Extract the [x, y] coordinate from the center of the cell holding the provided text.  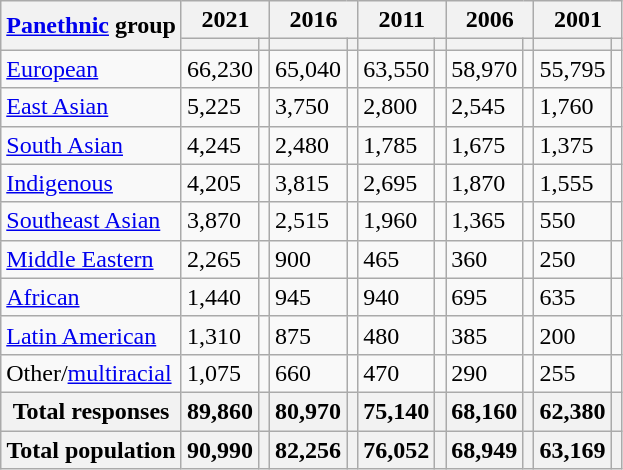
200 [572, 335]
80,970 [308, 411]
1,760 [572, 107]
635 [572, 297]
470 [396, 373]
385 [484, 335]
1,675 [484, 145]
360 [484, 259]
900 [308, 259]
Southeast Asian [92, 221]
89,860 [220, 411]
945 [308, 297]
82,256 [308, 449]
660 [308, 373]
2,515 [308, 221]
1,365 [484, 221]
2,545 [484, 107]
2011 [402, 20]
Panethnic group [92, 26]
Latin American [92, 335]
68,160 [484, 411]
1,555 [572, 183]
1,075 [220, 373]
2006 [490, 20]
Total responses [92, 411]
250 [572, 259]
65,040 [308, 69]
1,785 [396, 145]
3,870 [220, 221]
South Asian [92, 145]
255 [572, 373]
695 [484, 297]
550 [572, 221]
European [92, 69]
1,870 [484, 183]
66,230 [220, 69]
Middle Eastern [92, 259]
90,990 [220, 449]
875 [308, 335]
63,550 [396, 69]
3,750 [308, 107]
Other/multiracial [92, 373]
African [92, 297]
2,695 [396, 183]
63,169 [572, 449]
2,480 [308, 145]
2,800 [396, 107]
62,380 [572, 411]
4,205 [220, 183]
3,815 [308, 183]
290 [484, 373]
940 [396, 297]
480 [396, 335]
East Asian [92, 107]
2,265 [220, 259]
5,225 [220, 107]
55,795 [572, 69]
1,440 [220, 297]
465 [396, 259]
Indigenous [92, 183]
1,960 [396, 221]
68,949 [484, 449]
2016 [314, 20]
58,970 [484, 69]
2021 [225, 20]
2001 [578, 20]
75,140 [396, 411]
1,375 [572, 145]
76,052 [396, 449]
4,245 [220, 145]
1,310 [220, 335]
Total population [92, 449]
